Output the [x, y] coordinate of the center of the cell containing the given text.  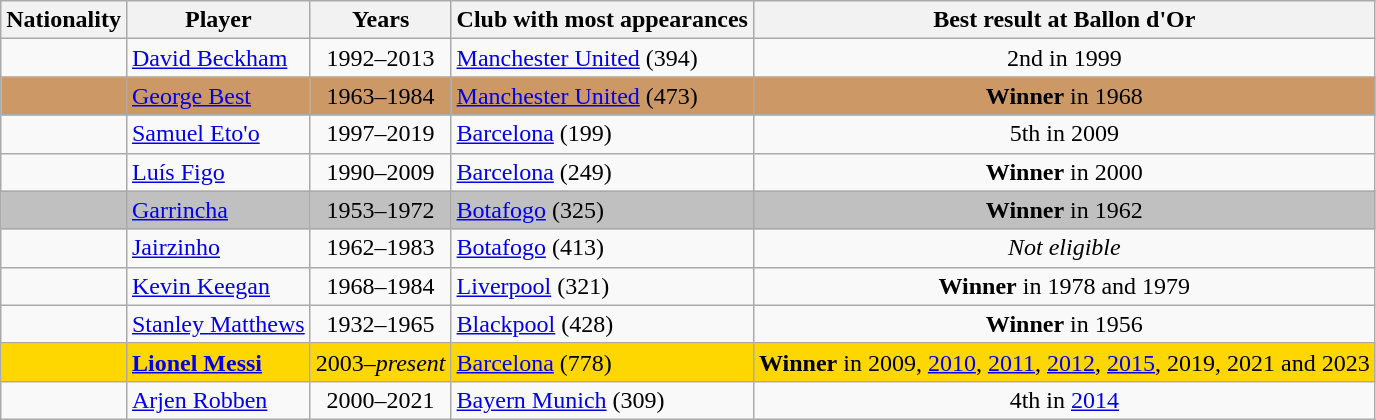
1990–2009 [380, 172]
2000–2021 [380, 400]
Winner in 1978 and 1979 [1064, 286]
Garrincha [218, 210]
Lionel Messi [218, 362]
1963–1984 [380, 96]
Barcelona (199) [602, 134]
Stanley Matthews [218, 324]
Jairzinho [218, 248]
Nationality [64, 20]
1962–1983 [380, 248]
David Beckham [218, 58]
Botafogo (413) [602, 248]
Samuel Eto'o [218, 134]
Winner in 1956 [1064, 324]
Club with most appearances [602, 20]
Botafogo (325) [602, 210]
1953–1972 [380, 210]
Years [380, 20]
George Best [218, 96]
Player [218, 20]
Luís Figo [218, 172]
Best result at Ballon d'Or [1064, 20]
Manchester United (473) [602, 96]
1968–1984 [380, 286]
Bayern Munich (309) [602, 400]
5th in 2009 [1064, 134]
4th in 2014 [1064, 400]
Manchester United (394) [602, 58]
Barcelona (778) [602, 362]
2003–present [380, 362]
Kevin Keegan [218, 286]
1992–2013 [380, 58]
Winner in 2000 [1064, 172]
Not eligible [1064, 248]
Liverpool (321) [602, 286]
Blackpool (428) [602, 324]
1932–1965 [380, 324]
Winner in 1968 [1064, 96]
Winner in 2009, 2010, 2011, 2012, 2015, 2019, 2021 and 2023 [1064, 362]
2nd in 1999 [1064, 58]
1997–2019 [380, 134]
Arjen Robben [218, 400]
Barcelona (249) [602, 172]
Winner in 1962 [1064, 210]
